Locate the cell with the specified text and output its (X, Y) center coordinate. 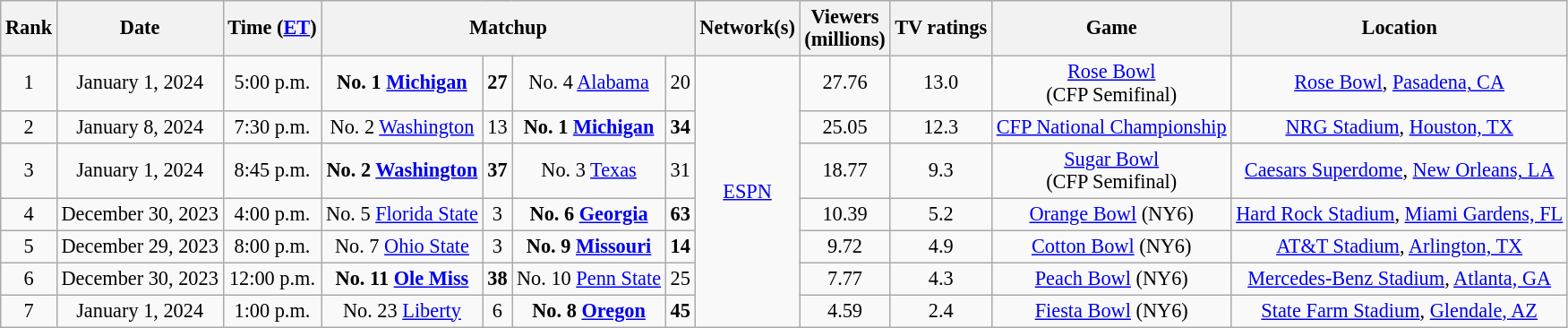
12:00 p.m. (272, 279)
State Farm Stadium, Glendale, AZ (1399, 310)
2.4 (941, 310)
Fiesta Bowl (NY6) (1110, 310)
No. 5 Florida State (402, 214)
December 29, 2023 (140, 246)
No. 6 Georgia (589, 214)
63 (681, 214)
14 (681, 246)
TV ratings (941, 29)
January 8, 2024 (140, 126)
Caesars Superdome, New Orleans, LA (1399, 170)
13 (498, 126)
13.0 (941, 82)
12.3 (941, 126)
25 (681, 279)
4 (29, 214)
No. 9 Missouri (589, 246)
27.76 (845, 82)
Orange Bowl (NY6) (1110, 214)
Peach Bowl (NY6) (1110, 279)
10.39 (845, 214)
9.3 (941, 170)
Location (1399, 29)
20 (681, 82)
No. 4 Alabama (589, 82)
Date (140, 29)
Rank (29, 29)
Cotton Bowl (NY6) (1110, 246)
7.77 (845, 279)
Rose Bowl(CFP Semifinal) (1110, 82)
27 (498, 82)
38 (498, 279)
4:00 p.m. (272, 214)
4.59 (845, 310)
AT&T Stadium, Arlington, TX (1399, 246)
4.9 (941, 246)
No. 11 Ole Miss (402, 279)
8:45 p.m. (272, 170)
No. 3 Texas (589, 170)
Hard Rock Stadium, Miami Gardens, FL (1399, 214)
2 (29, 126)
25.05 (845, 126)
7 (29, 310)
No. 8 Oregon (589, 310)
37 (498, 170)
NRG Stadium, Houston, TX (1399, 126)
Mercedes-Benz Stadium, Atlanta, GA (1399, 279)
Viewers(millions) (845, 29)
18.77 (845, 170)
4.3 (941, 279)
Network(s) (747, 29)
1:00 p.m. (272, 310)
Rose Bowl, Pasadena, CA (1399, 82)
45 (681, 310)
Sugar Bowl(CFP Semifinal) (1110, 170)
Matchup (509, 29)
No. 7 Ohio State (402, 246)
5 (29, 246)
1 (29, 82)
8:00 p.m. (272, 246)
No. 10 Penn State (589, 279)
Game (1110, 29)
CFP National Championship (1110, 126)
No. 23 Liberty (402, 310)
5:00 p.m. (272, 82)
ESPN (747, 191)
5.2 (941, 214)
7:30 p.m. (272, 126)
Time (ET) (272, 29)
9.72 (845, 246)
31 (681, 170)
34 (681, 126)
